Provide the [x, y] coordinate of the cell's center where the given text is located.  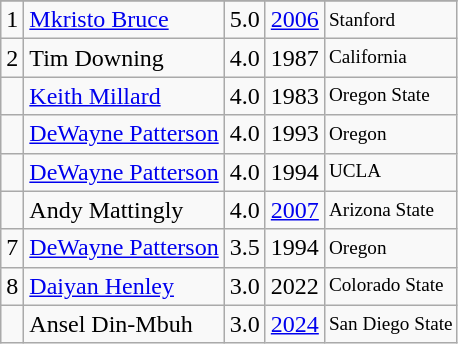
8 [12, 286]
Tim Downing [124, 58]
Arizona State [390, 210]
2024 [294, 324]
7 [12, 248]
UCLA [390, 172]
Andy Mattingly [124, 210]
3.5 [244, 248]
1987 [294, 58]
San Diego State [390, 324]
California [390, 58]
Stanford [390, 20]
Ansel Din-Mbuh [124, 324]
2022 [294, 286]
Oregon State [390, 96]
Keith Millard [124, 96]
5.0 [244, 20]
Mkristo Bruce [124, 20]
Colorado State [390, 286]
2007 [294, 210]
Daiyan Henley [124, 286]
1983 [294, 96]
2 [12, 58]
1993 [294, 134]
2006 [294, 20]
1 [12, 20]
